Return (x, y) of the center of cell containing provided text 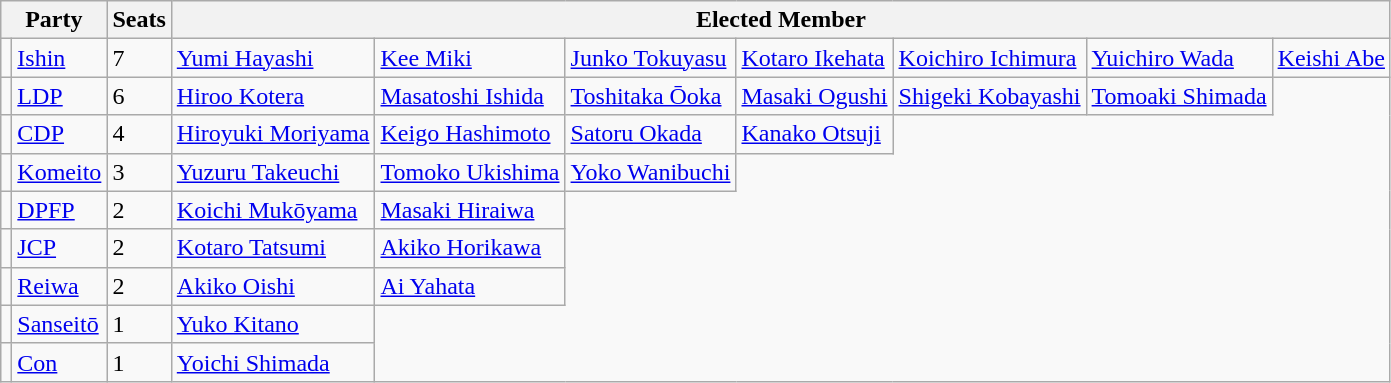
Akiko Horikawa (470, 248)
Masaki Ogushi (814, 96)
Ishin (60, 58)
Ai Yahata (470, 286)
Yuichiro Wada (1179, 58)
CDP (60, 134)
Komeito (60, 172)
Kee Miki (470, 58)
Masatoshi Ishida (470, 96)
Yoichi Shimada (273, 362)
Toshitaka Ōoka (650, 96)
Elected Member (780, 20)
Keishi Abe (1331, 58)
Hiroyuki Moriyama (273, 134)
Satoru Okada (650, 134)
Koichiro Ichimura (990, 58)
Tomoaki Shimada (1179, 96)
LDP (60, 96)
Hiroo Kotera (273, 96)
Party (54, 20)
Tomoko Ukishima (470, 172)
Con (60, 362)
Kotaro Ikehata (814, 58)
Kanako Otsuji (814, 134)
Yuzuru Takeuchi (273, 172)
6 (139, 96)
Koichi Mukōyama (273, 210)
Junko Tokuyasu (650, 58)
Yoko Wanibuchi (650, 172)
7 (139, 58)
4 (139, 134)
Yumi Hayashi (273, 58)
Sanseitō (60, 324)
Masaki Hiraiwa (470, 210)
3 (139, 172)
Kotaro Tatsumi (273, 248)
Yuko Kitano (273, 324)
JCP (60, 248)
Reiwa (60, 286)
Seats (139, 20)
DPFP (60, 210)
Keigo Hashimoto (470, 134)
Akiko Oishi (273, 286)
Shigeki Kobayashi (990, 96)
